Pinpoint the cell where the given text exists, returning its (X, Y) midpoint coordinate. 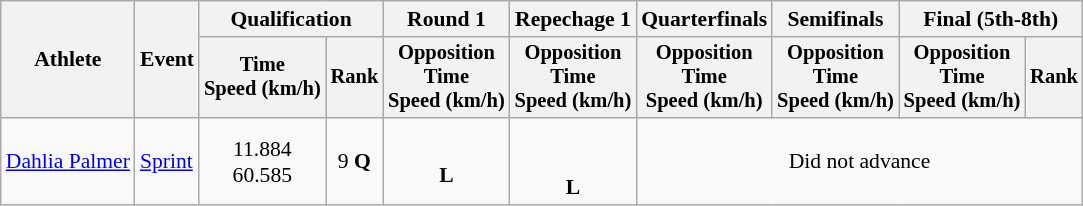
11.88460.585 (262, 162)
Semifinals (836, 19)
TimeSpeed (km/h) (262, 78)
Dahlia Palmer (68, 162)
Athlete (68, 60)
Sprint (167, 162)
Repechage 1 (574, 19)
Did not advance (860, 162)
Qualification (291, 19)
Quarterfinals (704, 19)
9 Q (355, 162)
Final (5th-8th) (991, 19)
Event (167, 60)
Round 1 (446, 19)
